Search for the cell housing the specified text and yield its [X, Y] center coordinate. 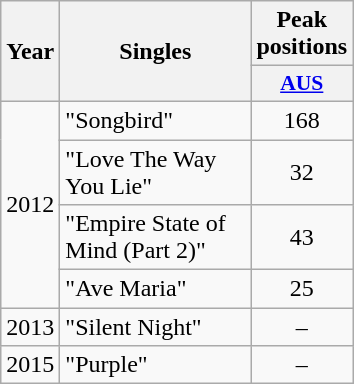
2012 [30, 204]
AUS [302, 84]
43 [302, 238]
2015 [30, 365]
Singles [156, 52]
Year [30, 52]
2013 [30, 327]
25 [302, 289]
"Silent Night" [156, 327]
"Songbird" [156, 120]
"Empire State of Mind (Part 2)" [156, 238]
168 [302, 120]
"Purple" [156, 365]
"Ave Maria" [156, 289]
32 [302, 172]
"Love The Way You Lie" [156, 172]
Peak positions [302, 34]
